Locate the cell with the specified text and output its [x, y] center coordinate. 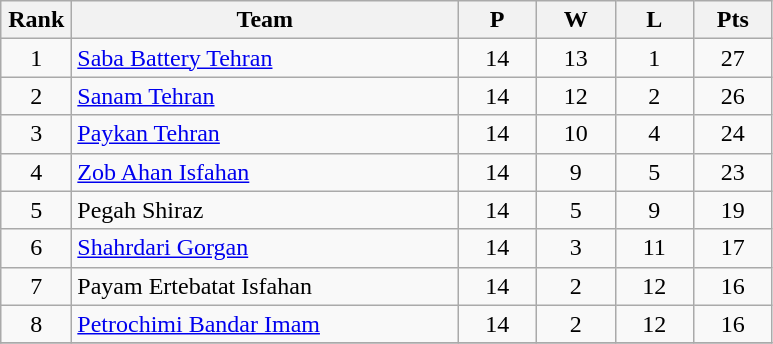
Payam Ertebatat Isfahan [265, 286]
6 [36, 248]
P [498, 20]
11 [654, 248]
Rank [36, 20]
27 [734, 58]
24 [734, 134]
Petrochimi Bandar Imam [265, 324]
Saba Battery Tehran [265, 58]
17 [734, 248]
13 [576, 58]
Shahrdari Gorgan [265, 248]
7 [36, 286]
L [654, 20]
19 [734, 210]
26 [734, 96]
Team [265, 20]
Zob Ahan Isfahan [265, 172]
10 [576, 134]
23 [734, 172]
Pts [734, 20]
Paykan Tehran [265, 134]
W [576, 20]
Sanam Tehran [265, 96]
8 [36, 324]
Pegah Shiraz [265, 210]
